Determine the (X, Y) coordinate at the center of the cell enclosing the given text.  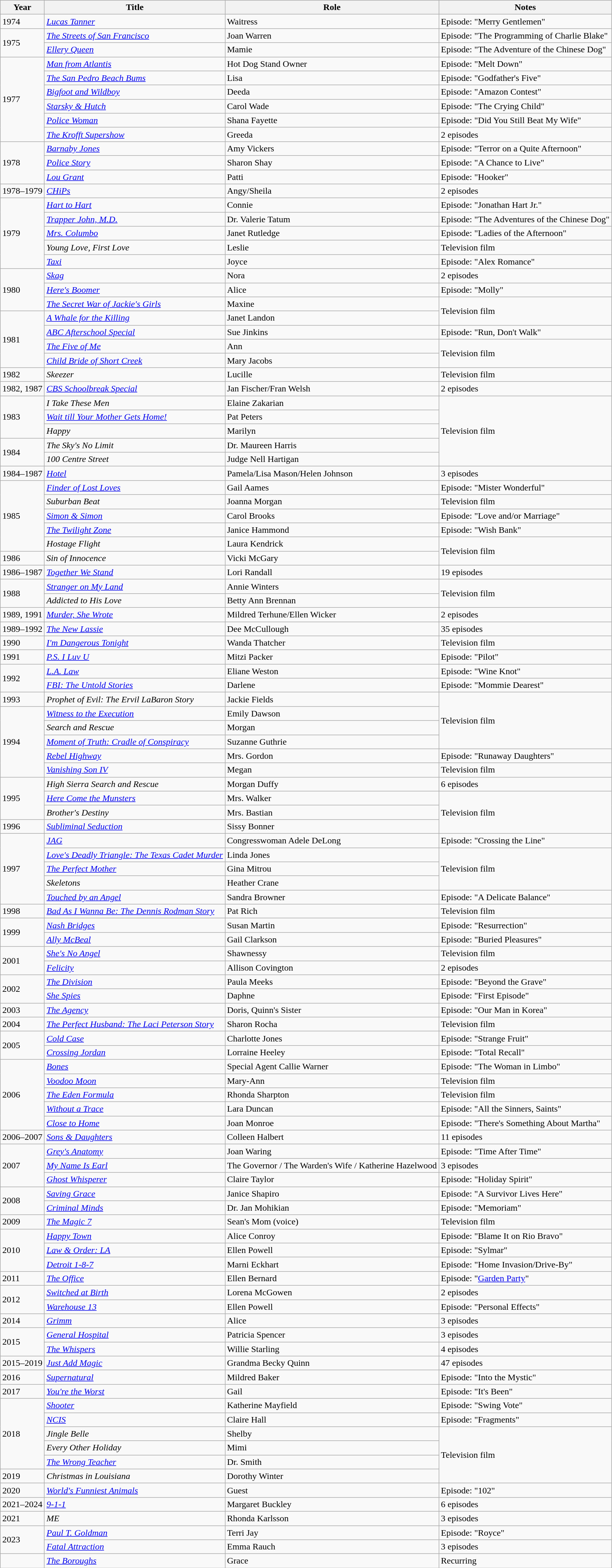
Joyce (332, 262)
Episode: "Merry Gentlemen" (526, 22)
1995 (22, 798)
Linda Jones (332, 854)
Episode: "Ladies of the Afternoon" (526, 233)
Felicity (135, 968)
Episode: "Love and/or Marriage" (526, 516)
Ann (332, 346)
Episode: "Did You Still Beat My Wife" (526, 120)
Episode: "Fragments" (526, 1420)
2006 (22, 1095)
Episode: "Crossing the Line" (526, 840)
You're the Worst (135, 1391)
1977 (22, 99)
Police Story (135, 163)
Janice Shapiro (332, 1194)
Dr. Maureen Harris (332, 445)
The Perfect Husband: The Laci Peterson Story (135, 1024)
Colleen Halbert (332, 1137)
Rebel Highway (135, 756)
Police Woman (135, 120)
Vanishing Son IV (135, 770)
Touched by an Angel (135, 897)
My Name Is Earl (135, 1165)
Episode: "Time After Time" (526, 1151)
Episode: "Total Recall" (526, 1052)
2006–2007 (22, 1137)
Happy (135, 431)
2011 (22, 1278)
The Boroughs (135, 1561)
2014 (22, 1321)
Man from Atlantis (135, 64)
Jan Fischer/Fran Welsh (332, 388)
Sissy Bonner (332, 826)
Deeda (332, 92)
Dee McCullough (332, 629)
Grey's Anatomy (135, 1151)
The Streets of San Francisco (135, 36)
9-1-1 (135, 1504)
Episode: "Buried Pleasures" (526, 939)
Episode: "A Delicate Balance" (526, 897)
100 Centre Street (135, 459)
Vicki McGary (332, 558)
Sin of Innocence (135, 558)
Doris, Quinn's Sister (332, 1010)
The Five of Me (135, 346)
Love's Deadly Triangle: The Texas Cadet Murder (135, 854)
Dr. Valerie Tatum (332, 219)
Simon & Simon (135, 516)
Episode: "Godfather's Five" (526, 78)
CBS Schoolbreak Special (135, 388)
The Krofft Supershow (135, 134)
Special Agent Callie Warner (332, 1066)
Sandra Browner (332, 897)
Guest (332, 1490)
Morgan Duffy (332, 784)
1988 (22, 593)
Episode: "Memoriam" (526, 1208)
Skeezer (135, 374)
Episode: "Molly" (526, 290)
I'm Dangerous Tonight (135, 643)
1994 (22, 742)
Episode: "Amazon Contest" (526, 92)
Morgan (332, 728)
Christmas in Louisiana (135, 1476)
Crossing Jordan (135, 1052)
1984–1987 (22, 473)
35 episodes (526, 629)
Lorraine Heeley (332, 1052)
Claire Taylor (332, 1180)
Episode: "The Adventures of the Chinese Dog" (526, 219)
Lorena McGowen (332, 1292)
Mary-Ann (332, 1081)
Heather Crane (332, 883)
Episode: "Sylmar" (526, 1250)
Episode: "Personal Effects" (526, 1306)
Janet Landon (332, 318)
Mildred Baker (332, 1377)
Pat Rich (332, 911)
1978–1979 (22, 191)
Janet Rutledge (332, 233)
Sean's Mom (voice) (332, 1222)
A Whale for the Killing (135, 318)
Alice Conroy (332, 1236)
Sons & Daughters (135, 1137)
Maxine (332, 304)
Dr. Smith (332, 1462)
Subliminal Seduction (135, 826)
Dorothy Winter (332, 1476)
Lisa (332, 78)
Allison Covington (332, 968)
Lou Grant (135, 177)
47 episodes (526, 1363)
Voodoo Moon (135, 1081)
Episode: "Hooker" (526, 177)
2012 (22, 1299)
Judge Nell Hartigan (332, 459)
Joan Warren (332, 36)
Murder, She Wrote (135, 614)
She's No Angel (135, 954)
Detroit 1-8-7 (135, 1264)
Skag (135, 276)
Skeletons (135, 883)
Stranger on My Land (135, 586)
Claire Hall (332, 1420)
ME (135, 1518)
JAG (135, 840)
Amy Vickers (332, 148)
11 episodes (526, 1137)
CHiPs (135, 191)
Episode: "Blame It on Rio Bravo" (526, 1236)
Cold Case (135, 1038)
Episode: "The Programming of Charlie Blake" (526, 36)
Finder of Lost Loves (135, 488)
Saving Grace (135, 1194)
General Hospital (135, 1335)
Shelby (332, 1434)
Suburban Beat (135, 502)
19 episodes (526, 572)
2015 (22, 1342)
Marilyn (332, 431)
2004 (22, 1024)
Emma Rauch (332, 1547)
Starsky & Hutch (135, 106)
Paula Meeks (332, 982)
The Sky's No Limit (135, 445)
2002 (22, 989)
The Office (135, 1278)
Episode: "The Adventure of the Chinese Dog" (526, 50)
Grimm (135, 1321)
Hot Dog Stand Owner (332, 64)
Moment of Truth: Cradle of Conspiracy (135, 742)
Gail Aames (332, 488)
Lucille (332, 374)
Episode: "The Woman in Limbo" (526, 1066)
Annie Winters (332, 586)
Hotel (135, 473)
1991 (22, 657)
Episode: "Wish Bank" (526, 530)
Episode: "Swing Vote" (526, 1405)
Carol Brooks (332, 516)
Joan Waring (332, 1151)
Eliane Weston (332, 671)
Child Bride of Short Creek (135, 360)
2016 (22, 1377)
Jingle Belle (135, 1434)
Search and Rescue (135, 728)
1981 (22, 339)
1980 (22, 290)
Episode: "It's Been" (526, 1391)
Episode: "Wine Knot" (526, 671)
I Take These Men (135, 403)
Mary Jacobs (332, 360)
Episode: "Resurrection" (526, 925)
Rhonda Sharpton (332, 1095)
Patti (332, 177)
2019 (22, 1476)
1978 (22, 163)
Ellen Bernard (332, 1278)
Paul T. Goldman (135, 1533)
Hart to Hart (135, 205)
The Whispers (135, 1349)
2009 (22, 1222)
Recurring (526, 1561)
Hostage Flight (135, 544)
2001 (22, 961)
Trapper John, M.D. (135, 219)
Grandma Becky Quinn (332, 1363)
Terri Jay (332, 1533)
2017 (22, 1391)
The Agency (135, 1010)
FBI: The Untold Stories (135, 685)
Ghost Whisperer (135, 1180)
Mrs. Gordon (332, 756)
Gail Clarkson (332, 939)
Switched at Birth (135, 1292)
1992 (22, 678)
1975 (22, 43)
Gail (332, 1391)
Lara Duncan (332, 1109)
1999 (22, 932)
Megan (332, 770)
1974 (22, 22)
NCIS (135, 1420)
Mamie (332, 50)
Every Other Holiday (135, 1448)
Laura Kendrick (332, 544)
Darlene (332, 685)
Episode: "Alex Romance" (526, 262)
L.A. Law (135, 671)
Warehouse 13 (135, 1306)
Wanda Thatcher (332, 643)
Episode: "Beyond the Grave" (526, 982)
1993 (22, 699)
Episode: "Run, Don't Walk" (526, 332)
Nora (332, 276)
Episode: "102" (526, 1490)
Episode: "Melt Down" (526, 64)
Dr. Jan Mohikian (332, 1208)
Ellery Queen (135, 50)
Close to Home (135, 1123)
The Twilight Zone (135, 530)
1982, 1987 (22, 388)
2021 (22, 1518)
1979 (22, 233)
Law & Order: LA (135, 1250)
ABC Afterschool Special (135, 332)
Katherine Mayfield (332, 1405)
Shawnessy (332, 954)
2007 (22, 1165)
Joanna Morgan (332, 502)
Bigfoot and Wildboy (135, 92)
Barnaby Jones (135, 148)
Episode: "First Episode" (526, 996)
Episode: "Holiday Spirit" (526, 1180)
Episode: "Our Man in Korea" (526, 1010)
2010 (22, 1250)
Nash Bridges (135, 925)
2018 (22, 1434)
The Division (135, 982)
Wait till Your Mother Gets Home! (135, 417)
Taxi (135, 262)
Angy/Sheila (332, 191)
Ally McBeal (135, 939)
Suzanne Guthrie (332, 742)
Sharon Shay (332, 163)
Episode: "Into the Mystic" (526, 1377)
Title (135, 7)
4 episodes (526, 1349)
Episode: "Terror on a Quite Afternoon" (526, 148)
Rhonda Karlsson (332, 1518)
1997 (22, 869)
Bones (135, 1066)
Greeda (332, 134)
Leslie (332, 247)
Grace (332, 1561)
Pat Peters (332, 417)
Episode: "Garden Party" (526, 1278)
Episode: "Jonathan Hart Jr." (526, 205)
Daphne (332, 996)
1986–1987 (22, 572)
The San Pedro Beach Bums (135, 78)
1983 (22, 417)
Episode: "Mister Wonderful" (526, 488)
Jackie Fields (332, 699)
Mrs. Bastian (332, 812)
The Secret War of Jackie's Girls (135, 304)
2021–2024 (22, 1504)
Shooter (135, 1405)
Mildred Terhune/Ellen Wicker (332, 614)
Episode: "The Crying Child" (526, 106)
1990 (22, 643)
Addicted to His Love (135, 600)
Carol Wade (332, 106)
1996 (22, 826)
Betty Ann Brennan (332, 600)
Janice Hammond (332, 530)
Notes (526, 7)
Emily Dawson (332, 714)
Joan Monroe (332, 1123)
Marni Eckhart (332, 1264)
Gina Mitrou (332, 869)
The Eden Formula (135, 1095)
Episode: "Runaway Daughters" (526, 756)
Congresswoman Adele DeLong (332, 840)
Episode: "Mommie Dearest" (526, 685)
Lori Randall (332, 572)
Episode: "Strange Fruit" (526, 1038)
2008 (22, 1201)
Mrs. Walker (332, 798)
2003 (22, 1010)
2023 (22, 1540)
The Perfect Mother (135, 869)
Role (332, 7)
Episode: "Royce" (526, 1533)
Happy Town (135, 1236)
Willie Starling (332, 1349)
The Magic 7 (135, 1222)
Fatal Attraction (135, 1547)
Prophet of Evil: The Ervil LaBaron Story (135, 699)
Mimi (332, 1448)
1982 (22, 374)
Young Love, First Love (135, 247)
P.S. I Luv U (135, 657)
Witness to the Execution (135, 714)
Elaine Zakarian (332, 403)
Episode: "A Chance to Live" (526, 163)
Patricia Spencer (332, 1335)
Together We Stand (135, 572)
Bad As I Wanna Be: The Dennis Rodman Story (135, 911)
Year (22, 7)
Criminal Minds (135, 1208)
Susan Martin (332, 925)
Without a Trace (135, 1109)
Lucas Tanner (135, 22)
Episode: "Pilot" (526, 657)
Just Add Magic (135, 1363)
1984 (22, 452)
2020 (22, 1490)
Pamela/Lisa Mason/Helen Johnson (332, 473)
Shana Fayette (332, 120)
1989–1992 (22, 629)
She Spies (135, 996)
High Sierra Search and Rescue (135, 784)
1985 (22, 516)
Episode: "There's Something About Martha" (526, 1123)
Sue Jinkins (332, 332)
Mrs. Columbo (135, 233)
World's Funniest Animals (135, 1490)
The Wrong Teacher (135, 1462)
Episode: "Home Invasion/Drive-By" (526, 1264)
1989, 1991 (22, 614)
The New Lassie (135, 629)
Episode: "A Survivor Lives Here" (526, 1194)
Connie (332, 205)
Charlotte Jones (332, 1038)
The Governor / The Warden's Wife / Katherine Hazelwood (332, 1165)
Waitress (332, 22)
Episode: "All the Sinners, Saints" (526, 1109)
Mitzi Packer (332, 657)
2015–2019 (22, 1363)
Here's Boomer (135, 290)
1986 (22, 558)
Margaret Buckley (332, 1504)
Brother's Destiny (135, 812)
Here Come the Munsters (135, 798)
Sharon Rocha (332, 1024)
Supernatural (135, 1377)
1998 (22, 911)
2005 (22, 1045)
